From the cell containing the given text, extract its center point as [X, Y] coordinate. 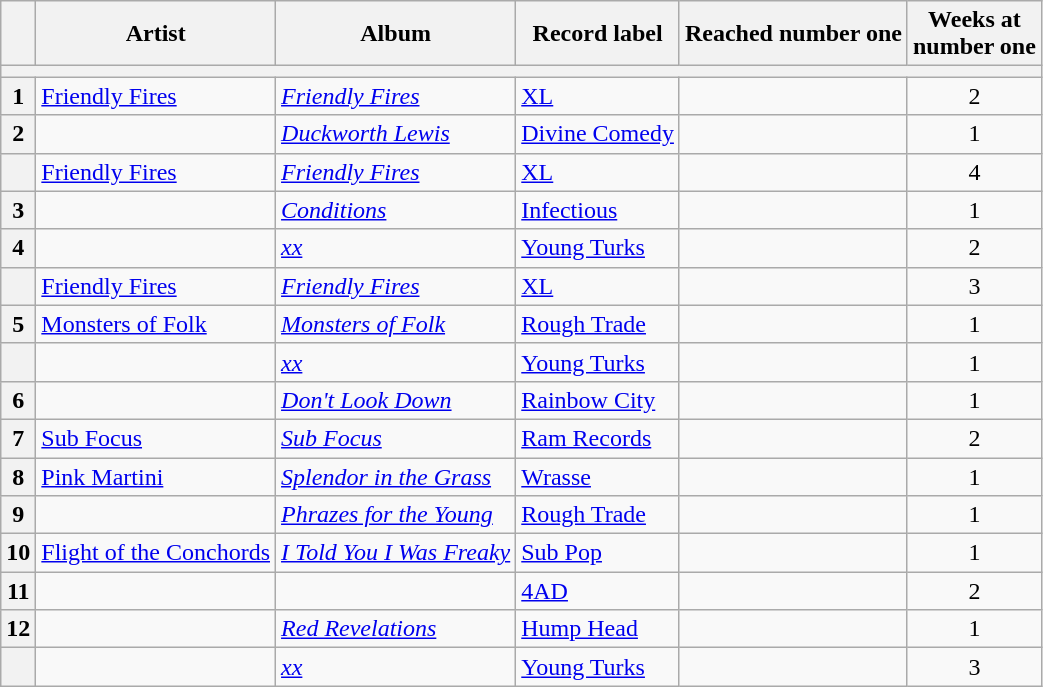
Don't Look Down [396, 400]
I Told You I Was Freaky [396, 553]
Pink Martini [156, 477]
6 [18, 400]
Artist [156, 34]
Infectious [598, 210]
4AD [598, 591]
Album [396, 34]
Hump Head [598, 629]
Conditions [396, 210]
8 [18, 477]
5 [18, 324]
Sub Pop [598, 553]
Divine Comedy [598, 134]
Flight of the Conchords [156, 553]
10 [18, 553]
Weeks atnumber one [974, 34]
Duckworth Lewis [396, 134]
9 [18, 515]
12 [18, 629]
Rainbow City [598, 400]
11 [18, 591]
Red Revelations [396, 629]
Ram Records [598, 438]
Reached number one [793, 34]
Wrasse [598, 477]
Phrazes for the Young [396, 515]
7 [18, 438]
Splendor in the Grass [396, 477]
Record label [598, 34]
